Capture the cell that displays the provided text and extract its (x, y) central coordinate. 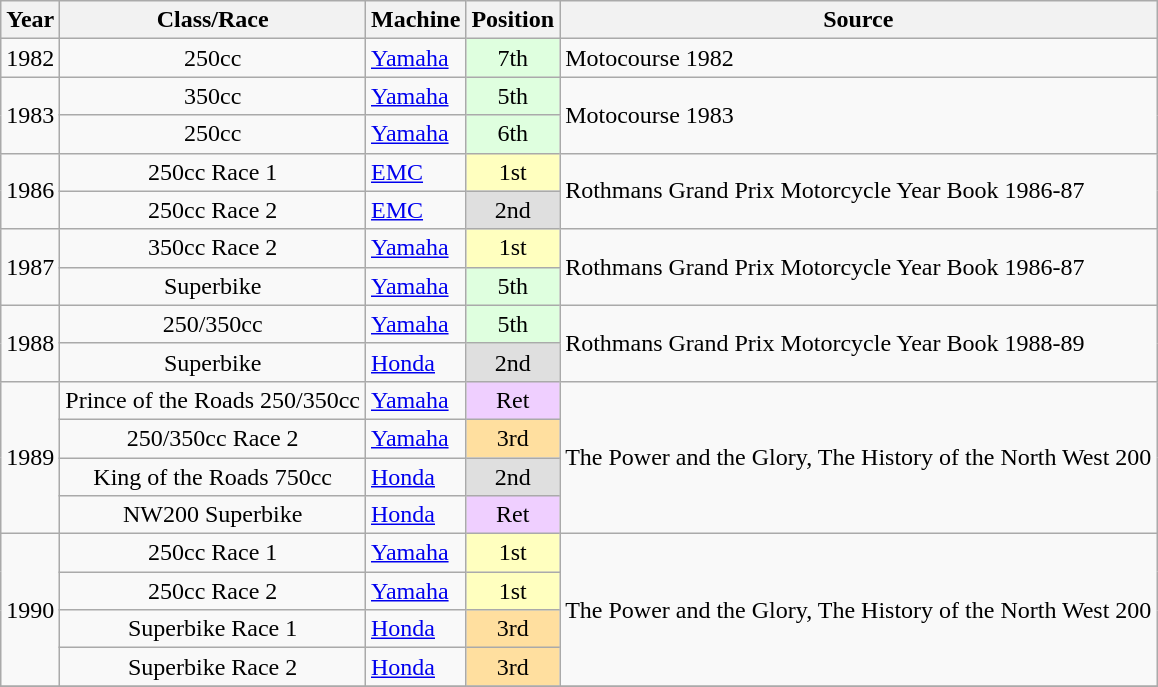
250/350cc (213, 324)
Superbike Race 1 (213, 629)
1982 (30, 58)
Superbike Race 2 (213, 667)
Position (513, 20)
Source (858, 20)
1990 (30, 610)
Prince of the Roads 250/350cc (213, 400)
1987 (30, 267)
NW200 Superbike (213, 515)
1983 (30, 115)
Motocourse 1982 (858, 58)
7th (513, 58)
Rothmans Grand Prix Motorcycle Year Book 1988-89 (858, 343)
250/350cc Race 2 (213, 438)
Year (30, 20)
King of the Roads 750cc (213, 477)
Motocourse 1983 (858, 115)
1988 (30, 343)
6th (513, 134)
Class/Race (213, 20)
Machine (415, 20)
1989 (30, 457)
1986 (30, 191)
350cc (213, 96)
350cc Race 2 (213, 248)
